Provide the [X, Y] coordinate of the cell's center where the given text is located.  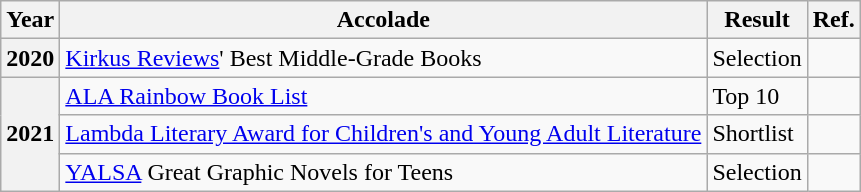
Kirkus Reviews' Best Middle-Grade Books [384, 58]
2020 [30, 58]
Lambda Literary Award for Children's and Young Adult Literature [384, 134]
2021 [30, 134]
YALSA Great Graphic Novels for Teens [384, 172]
Top 10 [757, 96]
Result [757, 20]
Ref. [834, 20]
ALA Rainbow Book List [384, 96]
Shortlist [757, 134]
Accolade [384, 20]
Year [30, 20]
